Extract the [X, Y] coordinate from the center of the cell holding the provided text.  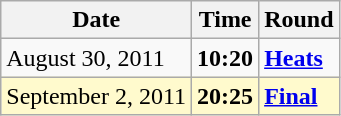
Time [226, 20]
Final [299, 96]
August 30, 2011 [96, 58]
Date [96, 20]
Heats [299, 58]
10:20 [226, 58]
20:25 [226, 96]
Round [299, 20]
September 2, 2011 [96, 96]
